For the text-containing cell, return its midpoint in [x, y] coordinate format. 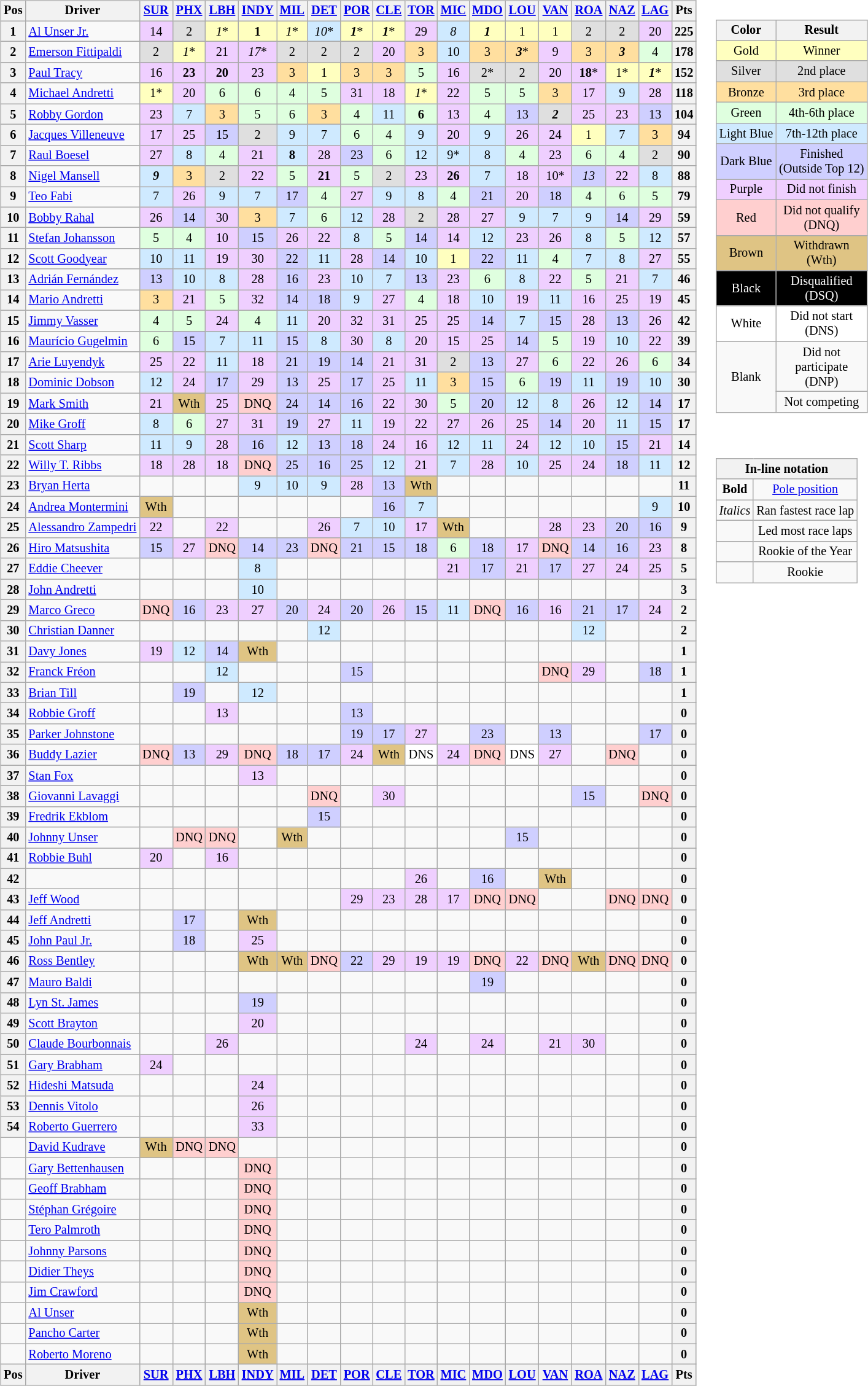
4th-6th place [821, 113]
51 [13, 1065]
Dennis Vitolo [82, 1106]
Brian Till [82, 693]
Disqualified(DSQ) [821, 289]
Buddy Lazier [82, 755]
Color [746, 30]
Pancho Carter [82, 1334]
Stan Fox [82, 776]
Winner [821, 51]
Stéphan Grégoire [82, 1210]
David Kudrave [82, 1148]
9* [454, 155]
2* [487, 73]
Claude Bourbonnais [82, 1044]
Red [746, 217]
3* [522, 52]
Robbie Groff [82, 714]
53 [13, 1106]
Franck Fréon [82, 672]
Nigel Mansell [82, 176]
John Andretti [82, 590]
178 [684, 52]
Rookie [805, 572]
Purple [746, 190]
Parker Johnstone [82, 734]
Willy T. Ribbs [82, 465]
Andrea Montermini [82, 507]
38 [13, 796]
Marco Greco [82, 610]
Italics [735, 510]
Roberto Moreno [82, 1354]
Al Unser [82, 1313]
Light Blue [746, 133]
Led most race laps [805, 531]
Bryan Herta [82, 486]
43 [13, 900]
47 [13, 982]
49 [13, 1024]
Alessandro Zampedri [82, 528]
7th-12th place [821, 133]
152 [684, 73]
17* [258, 52]
Davy Jones [82, 652]
40 [13, 838]
57 [684, 238]
225 [684, 31]
Gary Bettenhausen [82, 1168]
Johnny Parsons [82, 1251]
In-line notation Bold Pole position Italics Ran fastest race lap Led most race laps Rookie of the Year Rookie [791, 512]
118 [684, 93]
Mark Smith [82, 403]
Withdrawn(Wth) [821, 253]
Hiro Matsushita [82, 548]
Bronze [746, 92]
Dark Blue [746, 162]
Scott Brayton [82, 1024]
Robbie Buhl [82, 858]
Rookie of the Year [805, 551]
John Paul Jr. [82, 941]
44 [13, 921]
Mike Groff [82, 424]
White [746, 324]
Did not start(DNS) [821, 324]
Geoff Brabham [82, 1189]
36 [13, 755]
Ross Bentley [82, 962]
Teo Fabi [82, 197]
Did notparticipate(DNP) [821, 367]
Emerson Fittipaldi [82, 52]
18* [588, 73]
Not competing [821, 402]
Blank [746, 377]
Lyn St. James [82, 1003]
Didier Theys [82, 1272]
Paul Tracy [82, 73]
Bobby Rahal [82, 217]
59 [684, 217]
Adrián Fernández [82, 279]
48 [13, 1003]
Giovanni Lavaggi [82, 796]
54 [13, 1127]
Gary Brabham [82, 1065]
Mauro Baldi [82, 982]
In-line notation [787, 469]
3rd place [821, 92]
Stefan Johansson [82, 238]
Scott Sharp [82, 445]
Scott Goodyear [82, 259]
Fredrik Ekblom [82, 817]
Johnny Unser [82, 838]
Tero Palmroth [82, 1230]
Ran fastest race lap [805, 510]
Robby Gordon [82, 114]
79 [684, 197]
Did not finish [821, 190]
94 [684, 135]
Result [821, 30]
Jimmy Vasser [82, 321]
Jeff Andretti [82, 921]
Eddie Cheever [82, 569]
90 [684, 155]
Jeff Wood [82, 900]
55 [684, 259]
2nd place [821, 71]
Finished(Outside Top 12) [821, 162]
Green [746, 113]
Black [746, 289]
37 [13, 776]
Pole position [805, 489]
Mario Andretti [82, 300]
88 [684, 176]
Maurício Gugelmin [82, 341]
41 [13, 858]
Brown [746, 253]
Hideshi Matsuda [82, 1086]
Roberto Guerrero [82, 1127]
52 [13, 1086]
Gold [746, 51]
Did not qualify(DNQ) [821, 217]
104 [684, 114]
Jim Crawford [82, 1292]
Jacques Villeneuve [82, 135]
35 [13, 734]
50 [13, 1044]
Arie Luyendyk [82, 362]
Silver [746, 71]
Dominic Dobson [82, 383]
Al Unser Jr. [82, 31]
Raul Boesel [82, 155]
Christian Danner [82, 631]
Bold [735, 489]
Michael Andretti [82, 93]
